Detect which cell encompasses the target text, then output its [X, Y] center coordinate. 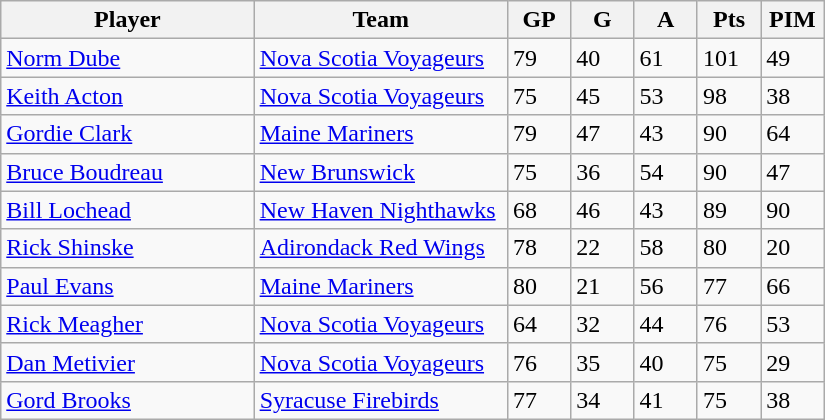
Adirondack Red Wings [380, 248]
98 [728, 96]
Paul Evans [128, 286]
68 [538, 210]
66 [792, 286]
Gordie Clark [128, 134]
34 [602, 400]
44 [666, 324]
41 [666, 400]
Team [380, 20]
Norm Dube [128, 58]
Keith Acton [128, 96]
GP [538, 20]
20 [792, 248]
29 [792, 362]
Rick Meagher [128, 324]
61 [666, 58]
35 [602, 362]
Bill Lochead [128, 210]
58 [666, 248]
Syracuse Firebirds [380, 400]
56 [666, 286]
101 [728, 58]
G [602, 20]
PIM [792, 20]
Rick Shinske [128, 248]
78 [538, 248]
Player [128, 20]
New Brunswick [380, 172]
21 [602, 286]
36 [602, 172]
Pts [728, 20]
Dan Metivier [128, 362]
Bruce Boudreau [128, 172]
22 [602, 248]
Gord Brooks [128, 400]
49 [792, 58]
54 [666, 172]
A [666, 20]
New Haven Nighthawks [380, 210]
46 [602, 210]
45 [602, 96]
89 [728, 210]
32 [602, 324]
